Return [X, Y] of the center of cell containing provided text 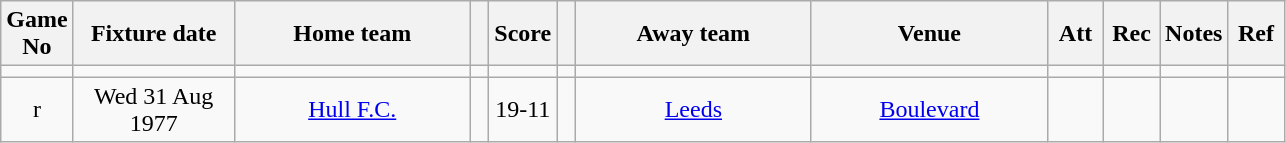
Notes [1194, 34]
Score [523, 34]
Rec [1132, 34]
r [37, 110]
Wed 31 Aug 1977 [154, 110]
Home team [352, 34]
19-11 [523, 110]
Game No [37, 34]
Ref [1256, 34]
Boulevard [929, 110]
Hull F.C. [352, 110]
Venue [929, 34]
Att [1075, 34]
Fixture date [154, 34]
Away team [693, 34]
Leeds [693, 110]
